From the cell containing the given text, extract its center point as (x, y) coordinate. 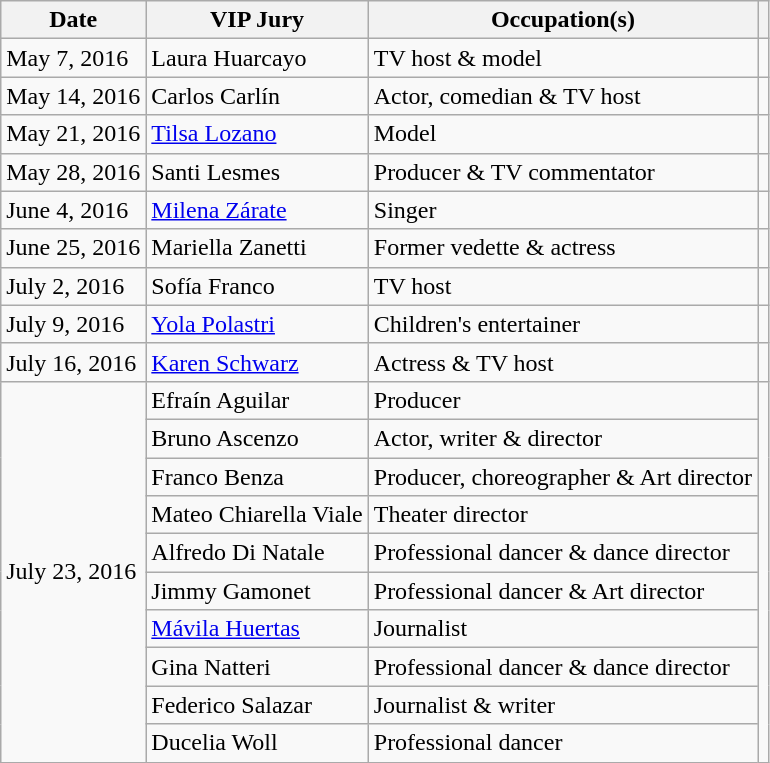
June 4, 2016 (74, 210)
Sofía Franco (257, 286)
July 16, 2016 (74, 362)
Singer (562, 210)
May 28, 2016 (74, 172)
Journalist & writer (562, 705)
Bruno Ascenzo (257, 438)
May 14, 2016 (74, 96)
Ducelia Woll (257, 743)
July 23, 2016 (74, 572)
Producer (562, 400)
July 2, 2016 (74, 286)
Federico Salazar (257, 705)
Date (74, 20)
Former vedette & actress (562, 248)
Journalist (562, 629)
Alfredo Di Natale (257, 553)
Children's entertainer (562, 324)
Mávila Huertas (257, 629)
Efraín Aguilar (257, 400)
Jimmy Gamonet (257, 591)
May 21, 2016 (74, 134)
Theater director (562, 515)
Santi Lesmes (257, 172)
TV host & model (562, 58)
Franco Benza (257, 477)
Carlos Carlín (257, 96)
Tilsa Lozano (257, 134)
Actor, comedian & TV host (562, 96)
Professional dancer (562, 743)
Mariella Zanetti (257, 248)
Producer, choreographer & Art director (562, 477)
Actress & TV host (562, 362)
Occupation(s) (562, 20)
May 7, 2016 (74, 58)
Gina Natteri (257, 667)
Karen Schwarz (257, 362)
Actor, writer & director (562, 438)
Milena Zárate (257, 210)
Mateo Chiarella Viale (257, 515)
Model (562, 134)
June 25, 2016 (74, 248)
VIP Jury (257, 20)
Yola Polastri (257, 324)
Producer & TV commentator (562, 172)
Laura Huarcayo (257, 58)
July 9, 2016 (74, 324)
TV host (562, 286)
Professional dancer & Art director (562, 591)
